Return (X, Y) of the center of cell containing provided text 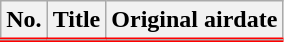
Title (76, 21)
No. (24, 21)
Original airdate (194, 21)
